Return (X, Y) of the center of cell containing provided text 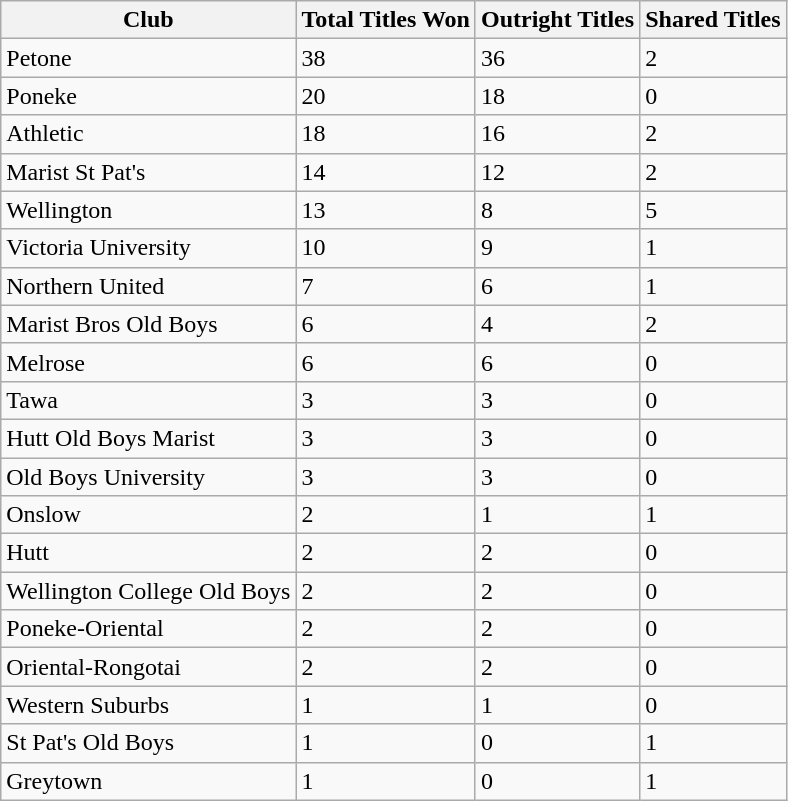
10 (386, 248)
Marist St Pat's (148, 172)
Marist Bros Old Boys (148, 324)
Wellington College Old Boys (148, 591)
8 (557, 210)
9 (557, 248)
Hutt Old Boys Marist (148, 438)
14 (386, 172)
Melrose (148, 362)
4 (557, 324)
Total Titles Won (386, 20)
Athletic (148, 134)
Western Suburbs (148, 705)
Wellington (148, 210)
Old Boys University (148, 477)
Onslow (148, 515)
Tawa (148, 400)
36 (557, 58)
Outright Titles (557, 20)
Hutt (148, 553)
Poneke-Oriental (148, 629)
Northern United (148, 286)
13 (386, 210)
38 (386, 58)
20 (386, 96)
Petone (148, 58)
Club (148, 20)
St Pat's Old Boys (148, 743)
Greytown (148, 781)
16 (557, 134)
Oriental-Rongotai (148, 667)
12 (557, 172)
Poneke (148, 96)
7 (386, 286)
Victoria University (148, 248)
Shared Titles (713, 20)
5 (713, 210)
